Search for the cell housing the specified text and yield its [x, y] center coordinate. 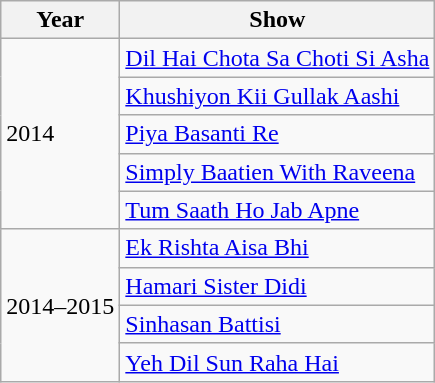
2014 [60, 134]
Piya Basanti Re [278, 134]
Show [278, 20]
Dil Hai Chota Sa Choti Si Asha [278, 58]
2014–2015 [60, 305]
Tum Saath Ho Jab Apne [278, 210]
Khushiyon Kii Gullak Aashi [278, 96]
Hamari Sister Didi [278, 286]
Simply Baatien With Raveena [278, 172]
Ek Rishta Aisa Bhi [278, 248]
Year [60, 20]
Sinhasan Battisi [278, 324]
Yeh Dil Sun Raha Hai [278, 362]
